Locate the cell with the specified text and output its (X, Y) center coordinate. 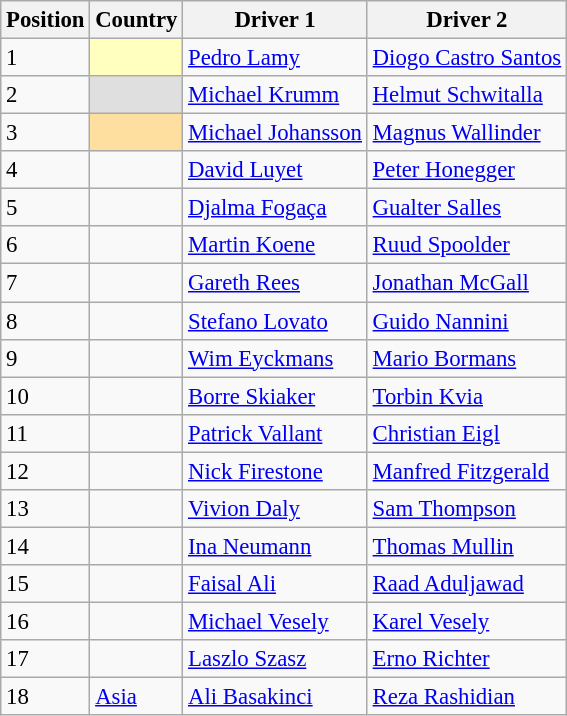
Asia (136, 697)
Driver 1 (276, 20)
Gualter Salles (466, 208)
Vivion Daly (276, 509)
Pedro Lamy (276, 58)
10 (46, 396)
Jonathan McGall (466, 283)
Peter Honegger (466, 170)
Country (136, 20)
2 (46, 95)
15 (46, 584)
Sam Thompson (466, 509)
Michael Vesely (276, 621)
Faisal Ali (276, 584)
Wim Eyckmans (276, 358)
Michael Johansson (276, 133)
Raad Aduljawad (466, 584)
Ali Basakinci (276, 697)
11 (46, 433)
Martin Koene (276, 245)
Djalma Fogaça (276, 208)
Magnus Wallinder (466, 133)
13 (46, 509)
Nick Firestone (276, 471)
18 (46, 697)
16 (46, 621)
David Luyet (276, 170)
5 (46, 208)
Christian Eigl (466, 433)
Manfred Fitzgerald (466, 471)
Laszlo Szasz (276, 659)
Mario Bormans (466, 358)
Ina Neumann (276, 546)
3 (46, 133)
Driver 2 (466, 20)
Position (46, 20)
4 (46, 170)
Thomas Mullin (466, 546)
Gareth Rees (276, 283)
Stefano Lovato (276, 321)
Erno Richter (466, 659)
7 (46, 283)
8 (46, 321)
17 (46, 659)
12 (46, 471)
Michael Krumm (276, 95)
1 (46, 58)
6 (46, 245)
Borre Skiaker (276, 396)
Patrick Vallant (276, 433)
9 (46, 358)
Guido Nannini (466, 321)
Helmut Schwitalla (466, 95)
14 (46, 546)
Diogo Castro Santos (466, 58)
Torbin Kvia (466, 396)
Karel Vesely (466, 621)
Reza Rashidian (466, 697)
Ruud Spoolder (466, 245)
